Find where the given text appears and provide that cell's center as (x, y) coordinate. 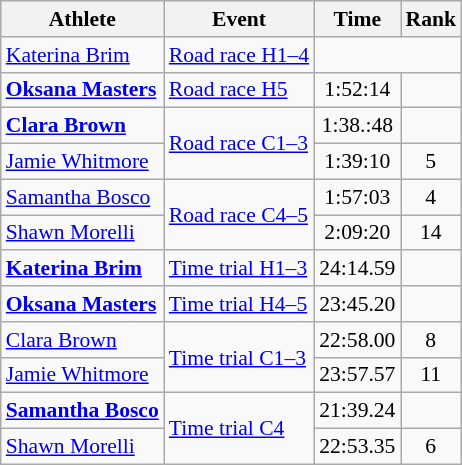
14 (430, 233)
Time trial H4–5 (239, 304)
24:14.59 (357, 269)
Event (239, 19)
2:09:20 (357, 233)
1:39:10 (357, 162)
Road race H1–4 (239, 55)
23:45.20 (357, 304)
Road race H5 (239, 90)
1:52:14 (357, 90)
4 (430, 197)
Rank (430, 19)
1:38.:48 (357, 126)
6 (430, 447)
22:53.35 (357, 447)
Road race C4–5 (239, 214)
Road race C1–3 (239, 144)
Athlete (82, 19)
21:39.24 (357, 411)
Time trial H1–3 (239, 269)
1:57:03 (357, 197)
Time trial C1–3 (239, 358)
22:58.00 (357, 340)
5 (430, 162)
11 (430, 375)
Time trial C4 (239, 428)
Time (357, 19)
8 (430, 340)
23:57.57 (357, 375)
